Locate the cell with the specified text and output its [X, Y] center coordinate. 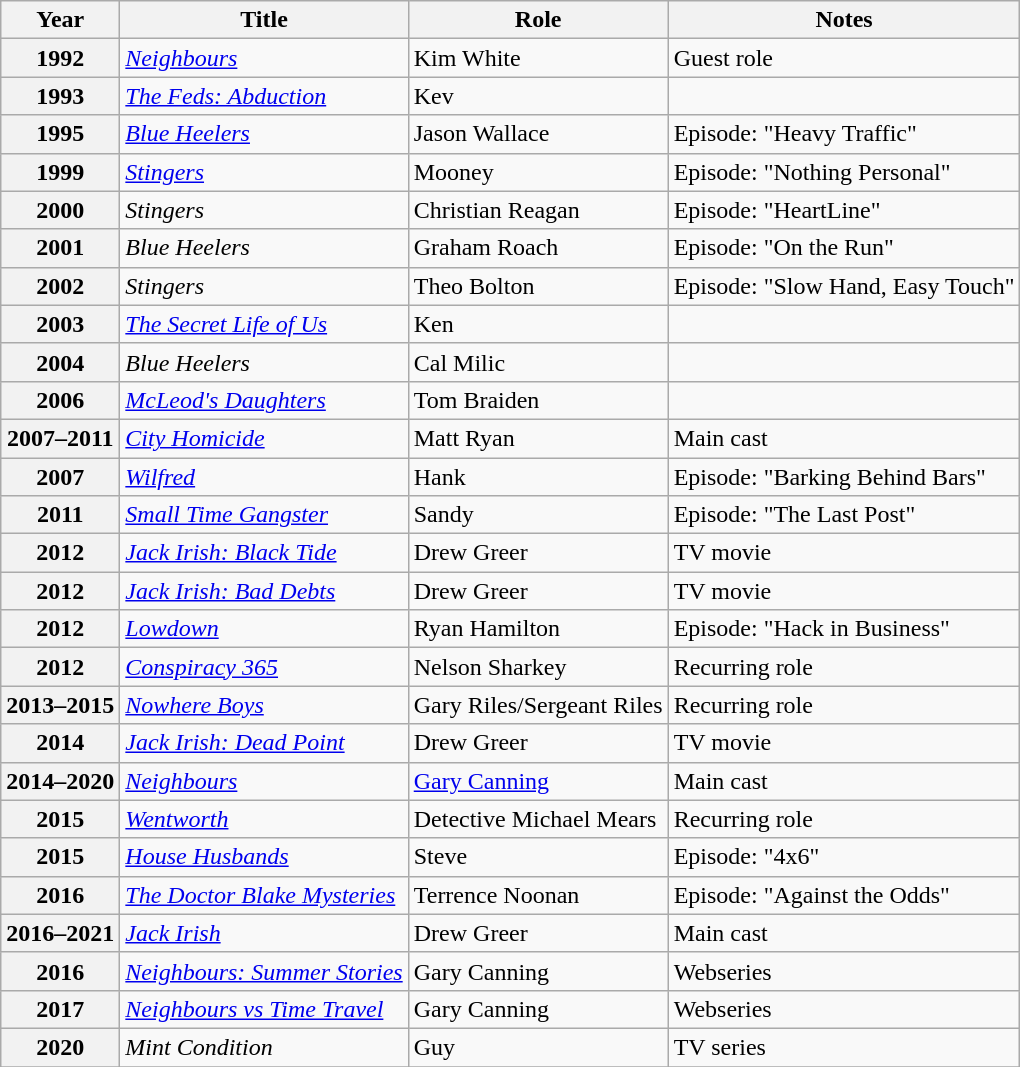
1999 [60, 172]
Wentworth [264, 819]
Neighbours: Summer Stories [264, 971]
Episode: "Barking Behind Bars" [844, 477]
TV series [844, 1047]
Graham Roach [538, 248]
The Feds: Abduction [264, 96]
Jack Irish [264, 933]
Episode: "HeartLine" [844, 210]
Notes [844, 20]
City Homicide [264, 438]
Jack Irish: Black Tide [264, 553]
2004 [60, 362]
House Husbands [264, 857]
Conspiracy 365 [264, 667]
Role [538, 20]
Episode: "Against the Odds" [844, 895]
Theo Bolton [538, 286]
Episode: "On the Run" [844, 248]
2002 [60, 286]
2001 [60, 248]
Gary Riles/Sergeant Riles [538, 705]
Nelson Sharkey [538, 667]
Jack Irish: Dead Point [264, 743]
Tom Braiden [538, 400]
Episode: "Hack in Business" [844, 629]
Episode: "Slow Hand, Easy Touch" [844, 286]
Episode: "Heavy Traffic" [844, 134]
Wilfred [264, 477]
2003 [60, 324]
Jason Wallace [538, 134]
Kim White [538, 58]
2011 [60, 515]
Ken [538, 324]
McLeod's Daughters [264, 400]
2007 [60, 477]
Mint Condition [264, 1047]
Christian Reagan [538, 210]
Ryan Hamilton [538, 629]
Small Time Gangster [264, 515]
Episode: "4x6" [844, 857]
Mooney [538, 172]
1995 [60, 134]
Detective Michael Mears [538, 819]
Cal Milic [538, 362]
Jack Irish: Bad Debts [264, 591]
Terrence Noonan [538, 895]
Guest role [844, 58]
2017 [60, 1009]
2016–2021 [60, 933]
Neighbours vs Time Travel [264, 1009]
The Secret Life of Us [264, 324]
Guy [538, 1047]
Kev [538, 96]
2000 [60, 210]
Hank [538, 477]
2007–2011 [60, 438]
Episode: "The Last Post" [844, 515]
Title [264, 20]
Matt Ryan [538, 438]
1992 [60, 58]
2013–2015 [60, 705]
Steve [538, 857]
The Doctor Blake Mysteries [264, 895]
Lowdown [264, 629]
1993 [60, 96]
Sandy [538, 515]
Episode: "Nothing Personal" [844, 172]
2006 [60, 400]
Nowhere Boys [264, 705]
2020 [60, 1047]
2014–2020 [60, 781]
2014 [60, 743]
Year [60, 20]
